Pinpoint the cell where the given text exists, returning its [x, y] midpoint coordinate. 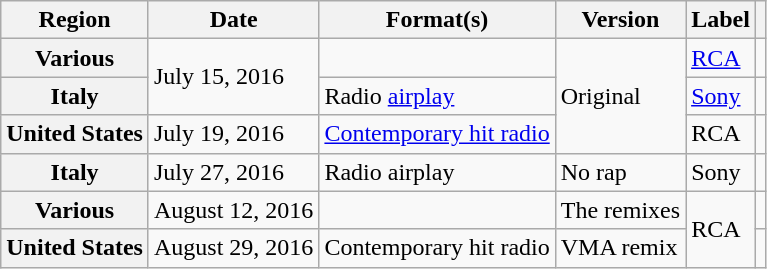
July 19, 2016 [233, 134]
No rap [620, 172]
July 27, 2016 [233, 172]
Format(s) [437, 20]
August 29, 2016 [233, 248]
Region [75, 20]
Original [620, 96]
Version [620, 20]
August 12, 2016 [233, 210]
Label [721, 20]
Date [233, 20]
July 15, 2016 [233, 77]
The remixes [620, 210]
VMA remix [620, 248]
